Capture the cell that displays the provided text and extract its (x, y) central coordinate. 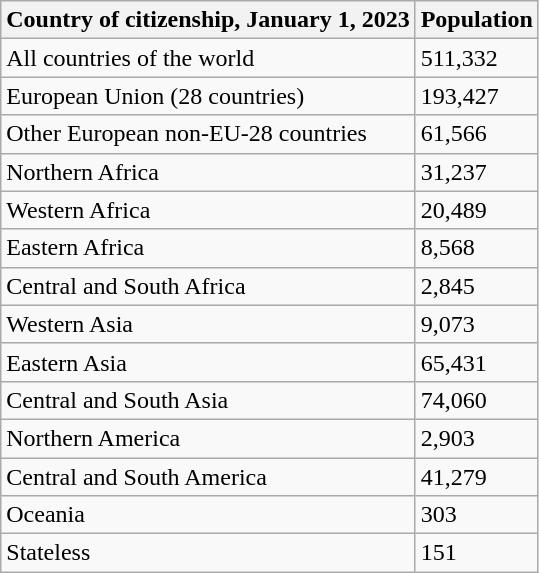
9,073 (476, 324)
Northern Africa (208, 172)
Northern America (208, 438)
151 (476, 553)
Eastern Asia (208, 362)
Country of citizenship, January 1, 2023 (208, 20)
Western Asia (208, 324)
65,431 (476, 362)
European Union (28 countries) (208, 96)
Central and South America (208, 477)
303 (476, 515)
41,279 (476, 477)
Oceania (208, 515)
Other European non-EU-28 countries (208, 134)
Population (476, 20)
193,427 (476, 96)
Stateless (208, 553)
All countries of the world (208, 58)
Western Africa (208, 210)
8,568 (476, 248)
Central and South Africa (208, 286)
511,332 (476, 58)
2,845 (476, 286)
74,060 (476, 400)
61,566 (476, 134)
Eastern Africa (208, 248)
Central and South Asia (208, 400)
20,489 (476, 210)
31,237 (476, 172)
2,903 (476, 438)
